Find where the given text appears and provide that cell's center as (X, Y) coordinate. 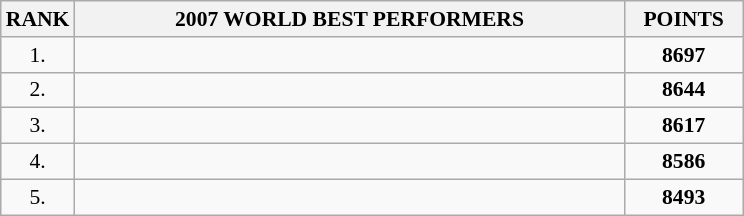
3. (38, 126)
2007 WORLD BEST PERFORMERS (349, 19)
8697 (684, 55)
8493 (684, 197)
RANK (38, 19)
POINTS (684, 19)
5. (38, 197)
2. (38, 90)
8644 (684, 90)
8586 (684, 162)
1. (38, 55)
8617 (684, 126)
4. (38, 162)
